Provide the [x, y] coordinate of the cell's center where the given text is located.  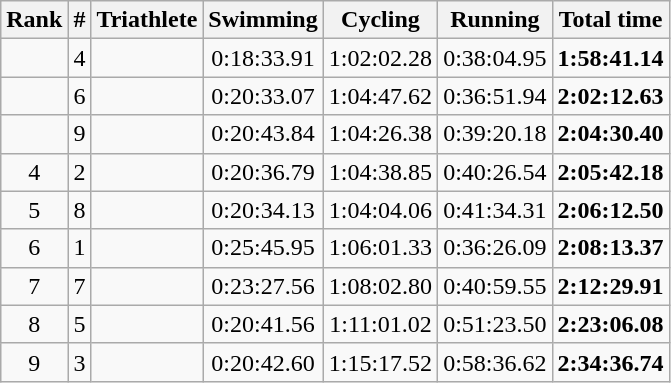
2:34:36.74 [610, 362]
1:04:04.06 [380, 210]
1:15:17.52 [380, 362]
0:20:36.79 [263, 172]
Running [495, 20]
0:36:26.09 [495, 248]
1:04:26.38 [380, 134]
Swimming [263, 20]
0:20:34.13 [263, 210]
1 [80, 248]
Total time [610, 20]
0:20:41.56 [263, 324]
1:04:47.62 [380, 96]
0:20:33.07 [263, 96]
2:06:12.50 [610, 210]
2:12:29.91 [610, 286]
0:25:45.95 [263, 248]
0:38:04.95 [495, 58]
0:40:59.55 [495, 286]
Cycling [380, 20]
1:11:01.02 [380, 324]
1:04:38.85 [380, 172]
0:51:23.50 [495, 324]
0:40:26.54 [495, 172]
2:05:42.18 [610, 172]
Triathlete [147, 20]
2:08:13.37 [610, 248]
2 [80, 172]
0:58:36.62 [495, 362]
1:58:41.14 [610, 58]
Rank [34, 20]
1:02:02.28 [380, 58]
2:23:06.08 [610, 324]
2:04:30.40 [610, 134]
1:08:02.80 [380, 286]
0:20:43.84 [263, 134]
0:18:33.91 [263, 58]
0:41:34.31 [495, 210]
0:39:20.18 [495, 134]
0:36:51.94 [495, 96]
# [80, 20]
0:20:42.60 [263, 362]
2:02:12.63 [610, 96]
1:06:01.33 [380, 248]
3 [80, 362]
0:23:27.56 [263, 286]
